For the text-containing cell, return its midpoint in [X, Y] coordinate format. 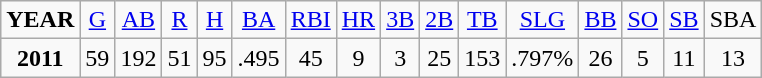
H [214, 20]
9 [358, 58]
SO [643, 20]
RBI [310, 20]
HR [358, 20]
.797% [542, 58]
3 [400, 58]
G [98, 20]
SBA [733, 20]
25 [440, 58]
51 [180, 58]
153 [482, 58]
3B [400, 20]
SB [684, 20]
2011 [40, 58]
59 [98, 58]
95 [214, 58]
YEAR [40, 20]
R [180, 20]
BB [600, 20]
.495 [258, 58]
2B [440, 20]
TB [482, 20]
11 [684, 58]
192 [138, 58]
SLG [542, 20]
AB [138, 20]
45 [310, 58]
5 [643, 58]
26 [600, 58]
BA [258, 20]
13 [733, 58]
